Return the (X, Y) coordinate for the center point of the cell that contains the specified text.  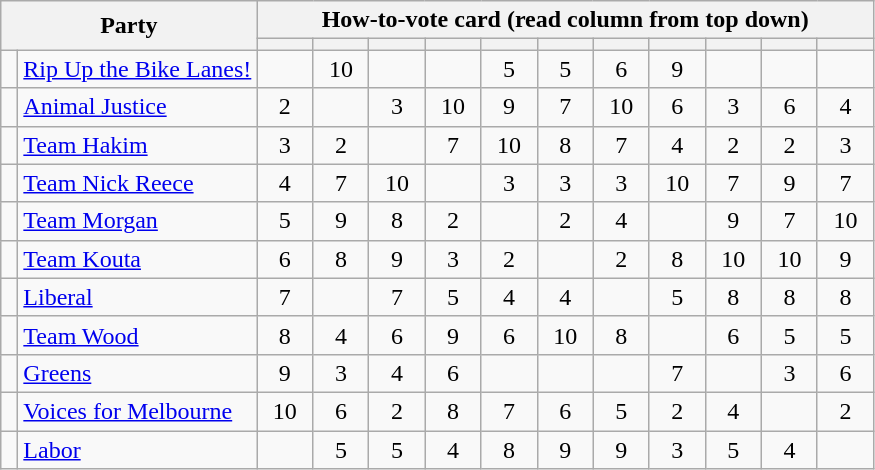
Greens (138, 373)
Team Kouta (138, 259)
Team Hakim (138, 145)
Team Morgan (138, 221)
Liberal (138, 297)
Rip Up the Bike Lanes! (138, 69)
Party (129, 26)
Labor (138, 449)
Voices for Melbourne (138, 411)
Team Nick Reece (138, 183)
Team Wood (138, 335)
How-to-vote card (read column from top down) (566, 20)
Animal Justice (138, 107)
